Pinpoint the cell where the given text exists, returning its [x, y] midpoint coordinate. 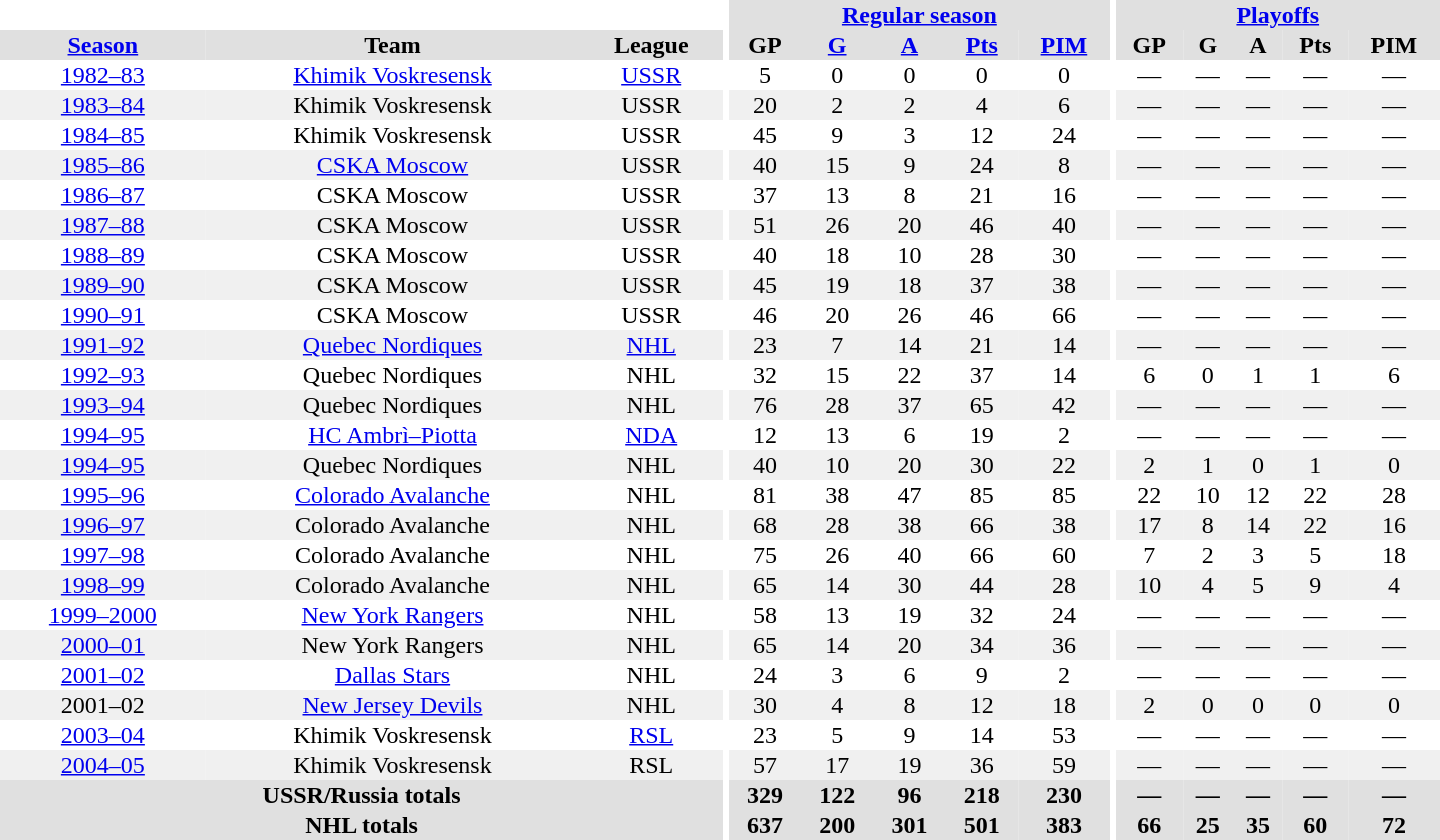
HC Ambrì–Piotta [392, 435]
218 [982, 795]
Season [103, 45]
2000–01 [103, 645]
1999–2000 [103, 615]
35 [1258, 825]
25 [1208, 825]
59 [1064, 765]
2003–04 [103, 735]
96 [909, 795]
1992–93 [103, 375]
34 [982, 645]
200 [837, 825]
230 [1064, 795]
Playoffs [1278, 15]
1982–83 [103, 75]
1996–97 [103, 525]
1993–94 [103, 405]
383 [1064, 825]
47 [909, 495]
1984–85 [103, 135]
1997–98 [103, 555]
329 [765, 795]
51 [765, 225]
Regular season [920, 15]
72 [1394, 825]
53 [1064, 735]
501 [982, 825]
1983–84 [103, 105]
Dallas Stars [392, 675]
1990–91 [103, 315]
68 [765, 525]
2004–05 [103, 765]
57 [765, 765]
81 [765, 495]
Team [392, 45]
1989–90 [103, 285]
75 [765, 555]
1998–99 [103, 585]
44 [982, 585]
1995–96 [103, 495]
New Jersey Devils [392, 705]
NDA [651, 435]
42 [1064, 405]
301 [909, 825]
USSR/Russia totals [362, 795]
League [651, 45]
637 [765, 825]
76 [765, 405]
1988–89 [103, 255]
122 [837, 795]
1987–88 [103, 225]
1986–87 [103, 195]
1991–92 [103, 345]
1985–86 [103, 165]
NHL totals [362, 825]
58 [765, 615]
